Detect which cell encompasses the target text, then output its [X, Y] center coordinate. 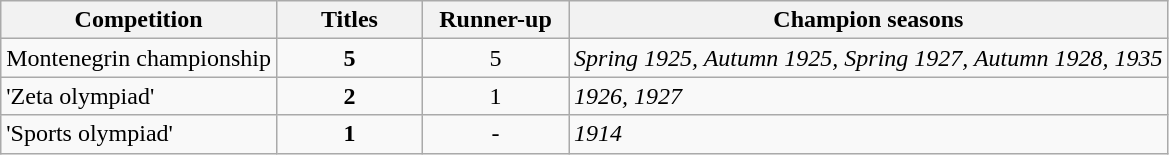
1914 [869, 134]
'Sports olympiad' [139, 134]
Spring 1925, Autumn 1925, Spring 1927, Autumn 1928, 1935 [869, 58]
2 [349, 96]
Competition [139, 20]
Montenegrin championship [139, 58]
Runner-up [496, 20]
1926, 1927 [869, 96]
Champion seasons [869, 20]
Titles [349, 20]
'Zeta olympiad' [139, 96]
- [496, 134]
